Find where the given text appears and provide that cell's center as [x, y] coordinate. 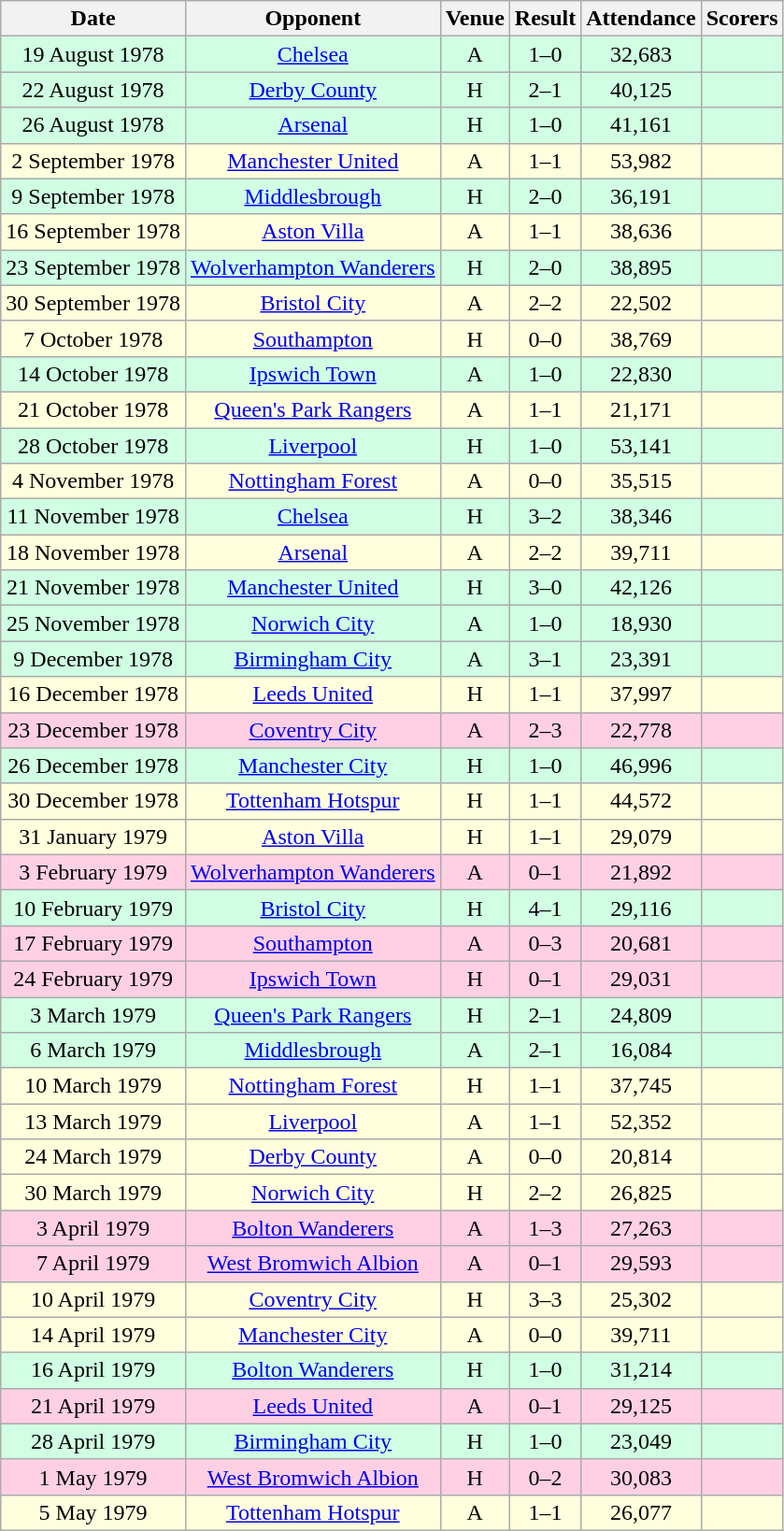
21 October 1978 [93, 409]
25 November 1978 [93, 623]
32,683 [641, 54]
3–1 [545, 659]
22,778 [641, 730]
29,125 [641, 1406]
30 December 1978 [93, 801]
13 March 1979 [93, 1122]
5 May 1979 [93, 1512]
46,996 [641, 765]
7 April 1979 [93, 1264]
6 March 1979 [93, 1051]
21 November 1978 [93, 588]
16 December 1978 [93, 694]
19 August 1978 [93, 54]
23 September 1978 [93, 267]
20,681 [641, 943]
24,809 [641, 1014]
29,593 [641, 1264]
44,572 [641, 801]
16 September 1978 [93, 232]
29,116 [641, 908]
14 April 1979 [93, 1335]
3 March 1979 [93, 1014]
23,391 [641, 659]
Result [545, 19]
28 April 1979 [93, 1441]
42,126 [641, 588]
31 January 1979 [93, 837]
21,892 [641, 872]
Attendance [641, 19]
Venue [475, 19]
Opponent [312, 19]
24 February 1979 [93, 979]
7 October 1978 [93, 338]
53,141 [641, 446]
37,997 [641, 694]
22,830 [641, 374]
1 May 1979 [93, 1477]
0–2 [545, 1477]
38,769 [641, 338]
26 August 1978 [93, 125]
Scorers [742, 19]
41,161 [641, 125]
9 September 1978 [93, 196]
22,502 [641, 303]
9 December 1978 [93, 659]
22 August 1978 [93, 90]
3–2 [545, 517]
26,077 [641, 1512]
29,079 [641, 837]
3–3 [545, 1299]
18,930 [641, 623]
30,083 [641, 1477]
18 November 1978 [93, 552]
4 November 1978 [93, 481]
23 December 1978 [93, 730]
52,352 [641, 1122]
10 February 1979 [93, 908]
38,346 [641, 517]
40,125 [641, 90]
21,171 [641, 409]
26 December 1978 [93, 765]
3–0 [545, 588]
53,982 [641, 161]
17 February 1979 [93, 943]
2 September 1978 [93, 161]
36,191 [641, 196]
25,302 [641, 1299]
27,263 [641, 1228]
3 February 1979 [93, 872]
30 March 1979 [93, 1193]
10 March 1979 [93, 1086]
3 April 1979 [93, 1228]
14 October 1978 [93, 374]
23,049 [641, 1441]
0–3 [545, 943]
11 November 1978 [93, 517]
Date [93, 19]
2–3 [545, 730]
29,031 [641, 979]
37,745 [641, 1086]
31,214 [641, 1370]
35,515 [641, 481]
24 March 1979 [93, 1157]
21 April 1979 [93, 1406]
10 April 1979 [93, 1299]
30 September 1978 [93, 303]
28 October 1978 [93, 446]
16,084 [641, 1051]
26,825 [641, 1193]
4–1 [545, 908]
1–3 [545, 1228]
38,895 [641, 267]
38,636 [641, 232]
16 April 1979 [93, 1370]
20,814 [641, 1157]
